From the cell containing the given text, extract its center point as (X, Y) coordinate. 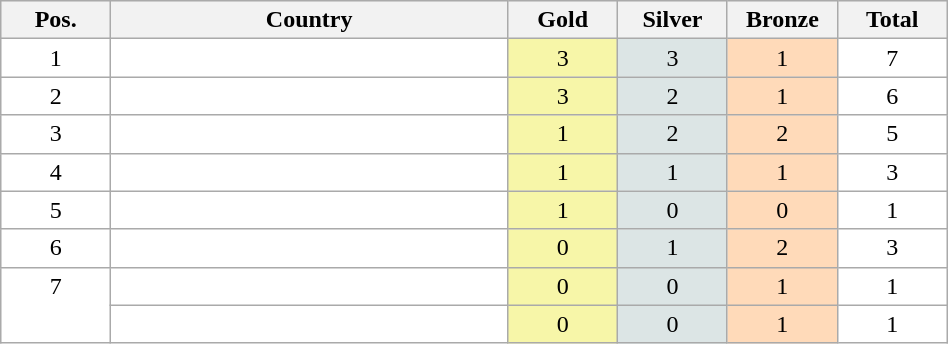
Silver (673, 20)
4 (56, 172)
Pos. (56, 20)
Bronze (782, 20)
Total (892, 20)
Gold (563, 20)
Country (310, 20)
